Return the [x, y] coordinate for the center point of the cell that contains the specified text.  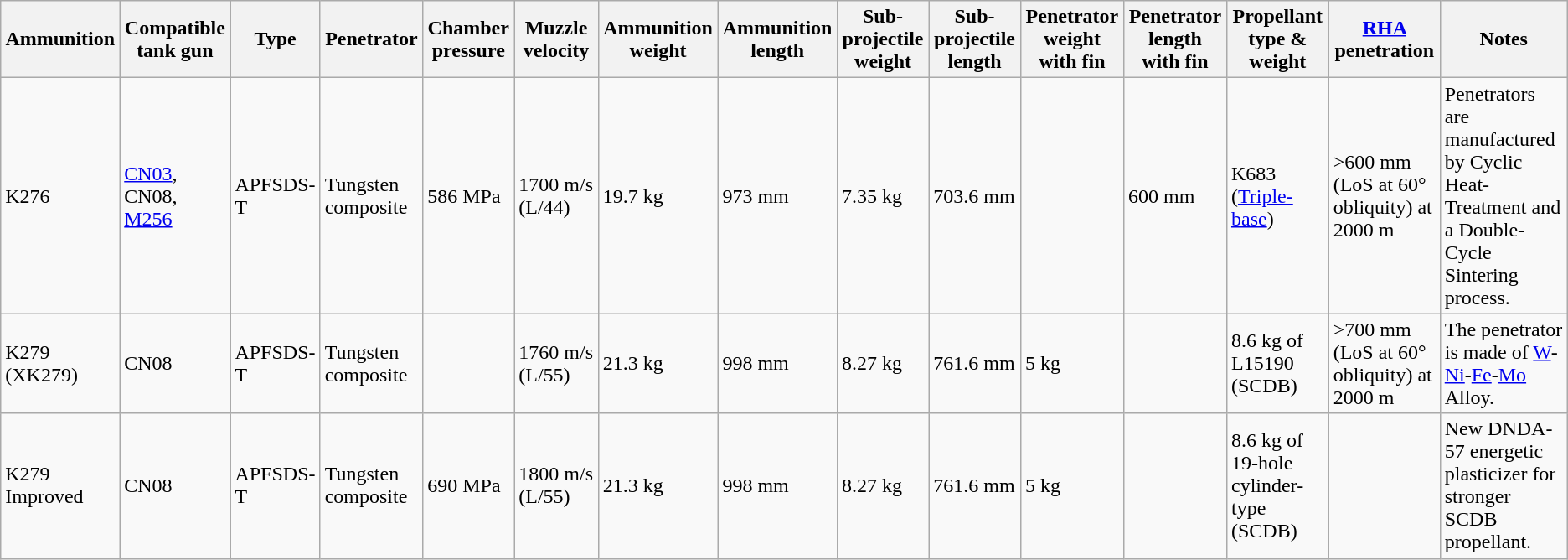
Compatible tank gun [175, 39]
K279 (XK279) [60, 364]
586 MPa [469, 196]
Penetrator length with fin [1174, 39]
>600 mm (LoS at 60° obliquity) at 2000 m [1384, 196]
K279 Improved [60, 486]
1800 m/s (L/55) [556, 486]
RHA penetration [1384, 39]
600 mm [1174, 196]
703.6 mm [975, 196]
K683 (Triple-base) [1277, 196]
1760 m/s (L/55) [556, 364]
Penetrator weight with fin [1072, 39]
Muzzle velocity [556, 39]
Chamber pressure [469, 39]
690 MPa [469, 486]
Sub-projectile weight [883, 39]
CN03, CN08, M256 [175, 196]
Penetrator [372, 39]
Penetrators are manufactured by Cyclic Heat-Treatment and a Double-Cycle Sintering process. [1504, 196]
Ammunition weight [658, 39]
Propellant type & weight [1277, 39]
Ammunition length [777, 39]
>700 mm (LoS at 60° obliquity) at 2000 m [1384, 364]
Notes [1504, 39]
Type [275, 39]
19.7 kg [658, 196]
7.35 kg [883, 196]
1700 m/s (L/44) [556, 196]
K276 [60, 196]
8.6 kg of 19-hole cylinder-type (SCDB) [1277, 486]
The penetrator is made of W-Ni-Fe-Mo Alloy. [1504, 364]
8.6 kg of L15190 (SCDB) [1277, 364]
Ammunition [60, 39]
Sub-projectile length [975, 39]
973 mm [777, 196]
New DNDA-57 energetic plasticizer for stronger SCDB propellant. [1504, 486]
